Provide the (x, y) coordinate of the cell's center where the given text is located.  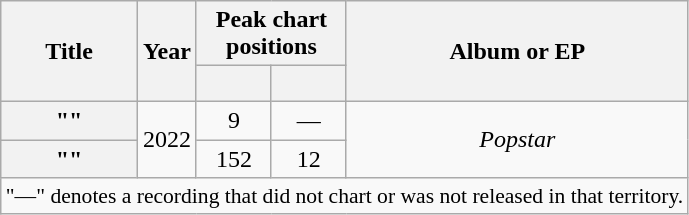
12 (308, 159)
"—" denotes a recording that did not chart or was not released in that territory. (345, 196)
2022 (166, 139)
Popstar (517, 139)
Year (166, 52)
Peak chart positions (271, 34)
9 (234, 120)
— (308, 120)
Title (70, 52)
Album or EP (517, 52)
152 (234, 159)
